Identify which cell holds the provided text, then report its [X, Y] central coordinate. 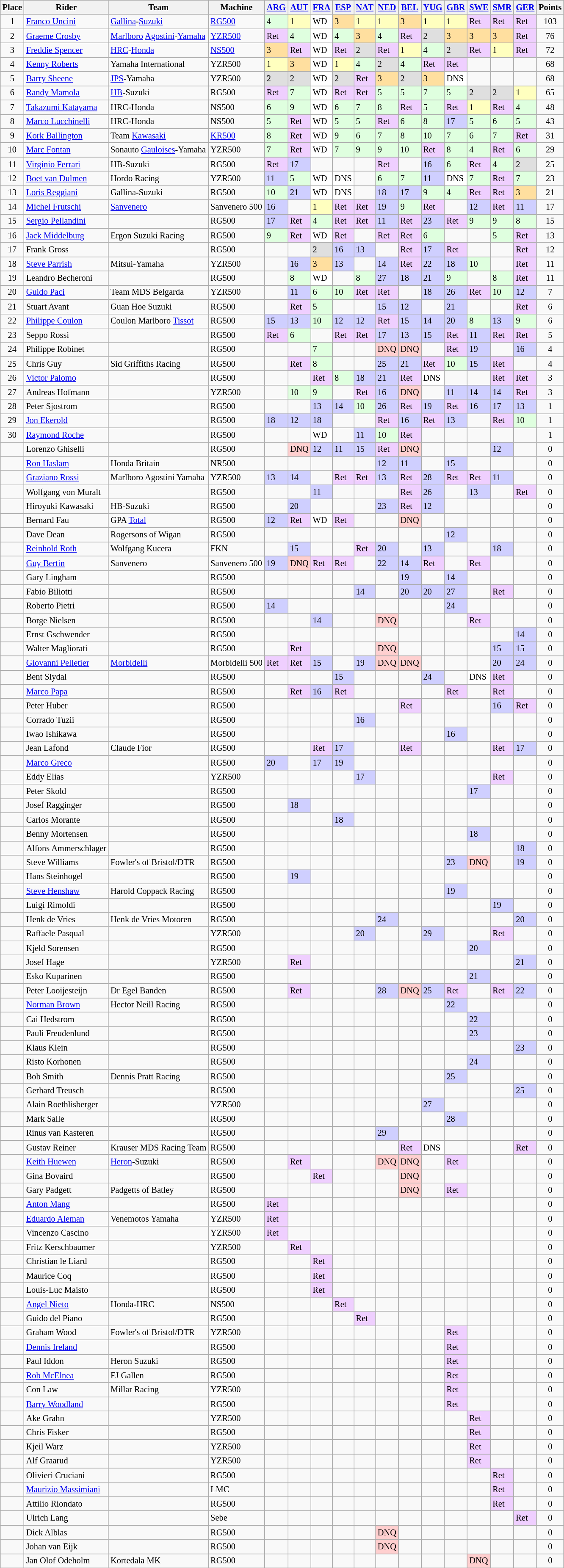
SMR [502, 7]
Loris Reggiani [66, 193]
Bob Smith [66, 1076]
Gina Bovaird [66, 1176]
Randy Mamola [66, 93]
Virginio Ferrari [66, 164]
Jean Lafond [66, 748]
Johan van Eijk [66, 1546]
Philippe Coulon [66, 321]
Stuart Avant [66, 307]
Mitsui-Yamaha [158, 264]
Machine [236, 7]
YUG [433, 7]
Iwao Ishikawa [66, 734]
Claude Fior [158, 748]
Honda Britain [158, 463]
Hector Neill Racing [158, 1005]
Team MDS Belgarda [158, 292]
Gerhard Treusch [66, 1090]
Barry Sheene [66, 79]
Graziano Rossi [66, 478]
Lorenzo Ghiselli [66, 449]
Marc Fontan [66, 150]
30 [12, 435]
Jan Olof Odeholm [66, 1561]
Millar Racing [158, 1390]
Marco Lucchinelli [66, 122]
Eddy Elias [66, 777]
Leandro Becheroni [66, 278]
Harold Coppack Racing [158, 891]
GBR [456, 7]
FKN [236, 549]
Rinus van Kasteren [66, 1133]
Points [550, 7]
Barry Woodland [66, 1404]
Ron Haslam [66, 463]
Heron-Suzuki [158, 1161]
Louis-Luc Maisto [66, 1290]
Benny Mortensen [66, 834]
Josef Ragginger [66, 805]
Kortedala MK [158, 1561]
Kenny Roberts [66, 64]
Wolfgang von Muralt [66, 492]
Wolfgang Kucera [158, 549]
Christian le Liard [66, 1261]
Mark Salle [66, 1119]
Walter Magliorati [66, 649]
Ake Grahn [66, 1418]
Peter Sjostrom [66, 407]
Ergon Suzuki Racing [158, 235]
NR500 [236, 463]
Gary Padgett [66, 1190]
Esko Kuparinen [66, 976]
Dennis Pratt Racing [158, 1076]
Alfons Ammerschlager [66, 848]
Coulon Marlboro Tissot [158, 321]
Gary Lingham [66, 578]
Rogersons of Wigan [158, 535]
Reinhold Roth [66, 549]
Marco Papa [66, 691]
Marco Greco [66, 763]
Alf Graarud [66, 1461]
Hiroyuki Kawasaki [66, 506]
103 [550, 22]
72 [550, 50]
Honda-HRC [158, 1304]
Steve Parrish [66, 264]
FRA [322, 7]
Marlboro Agostini-Yamaha [158, 36]
Olivieri Cruciani [66, 1475]
Gustav Reiner [66, 1148]
Maurizio Massimiani [66, 1490]
Dennis Ireland [66, 1347]
KR500 [236, 136]
Philippe Robinet [66, 349]
Sid Griffiths Racing [158, 364]
Seppo Rossi [66, 335]
Jon Ekerold [66, 420]
NED [387, 7]
Carlos Morante [66, 820]
Kork Ballington [66, 136]
65 [550, 93]
Raymond Roche [66, 435]
Freddie Spencer [66, 50]
Chris Guy [66, 364]
Frank Gross [66, 249]
48 [550, 107]
Rob McElnea [66, 1375]
Bernard Fau [66, 520]
Venemotos Yamaha [158, 1219]
BEL [410, 7]
Krauser MDS Racing Team [158, 1148]
Chris Fisker [66, 1432]
Bent Slydal [66, 677]
Takazumi Katayama [66, 107]
Fabio Biliotti [66, 592]
ESP [343, 7]
Guido del Piano [66, 1319]
Kjeil Warz [66, 1447]
Corrado Tuzii [66, 720]
Giovanni Pelletier [66, 663]
Michel Frutschi [66, 207]
Jack Middelburg [66, 235]
Borge Nielsen [66, 620]
Steve Henshaw [66, 891]
Sebe [236, 1518]
Place [12, 7]
Morbidelli [158, 663]
Attilio Riondato [66, 1504]
Peter Huber [66, 706]
Graeme Crosby [66, 36]
Team [158, 7]
Team Kawasaki [158, 136]
76 [550, 36]
Andreas Hofmann [66, 392]
Yamaha International [158, 64]
Maurice Coq [66, 1276]
LMC [236, 1490]
Marlboro Agostini Yamaha [158, 478]
GPA Total [158, 520]
Keith Huewen [66, 1161]
31 [550, 136]
NAT [365, 7]
Norman Brown [66, 1005]
Rider [66, 7]
Paul Iddon [66, 1361]
Raffaele Pasqual [66, 934]
Anton Mang [66, 1204]
Henk de Vries [66, 919]
Hans Steinhogel [66, 877]
Guido Paci [66, 292]
Sergio Pellandini [66, 221]
Morbidelli 500 [236, 663]
Padgetts of Batley [158, 1190]
Dave Dean [66, 535]
Heron Suzuki [158, 1361]
Risto Korhonen [66, 1062]
Franco Uncini [66, 22]
Sonauto Gauloises-Yamaha [158, 150]
Boet van Dulmen [66, 178]
GER [525, 7]
Pauli Freudenlund [66, 1034]
Graham Wood [66, 1333]
Guy Bertin [66, 563]
43 [550, 122]
ARG [276, 7]
Angel Nieto [66, 1304]
Roberto Pietri [66, 606]
Cai Hedstrom [66, 1019]
Dr Egel Banden [158, 991]
SWE [478, 7]
Ulrich Lang [66, 1518]
Fritz Kerschbaumer [66, 1247]
Victor Palomo [66, 378]
Peter Looijesteijn [66, 991]
Josef Hage [66, 962]
Con Law [66, 1390]
Dick Alblas [66, 1532]
Henk de Vries Motoren [158, 919]
Steve Williams [66, 863]
Ernst Gschwender [66, 634]
FJ Gallen [158, 1375]
Vincenzo Cascino [66, 1233]
Kjeld Sorensen [66, 948]
Luigi Rimoldi [66, 905]
Klaus Klein [66, 1048]
JPS-Yamaha [158, 79]
AUT [299, 7]
Eduardo Aleman [66, 1219]
Peter Skold [66, 791]
Alain Roethlisberger [66, 1105]
Hordo Racing [158, 178]
Guan Hoe Suzuki [158, 307]
